For the text-containing cell, return its midpoint in (X, Y) coordinate format. 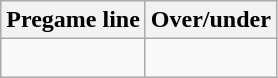
Over/under (210, 20)
Pregame line (74, 20)
